Determine the [x, y] coordinate at the center of the cell enclosing the given text.  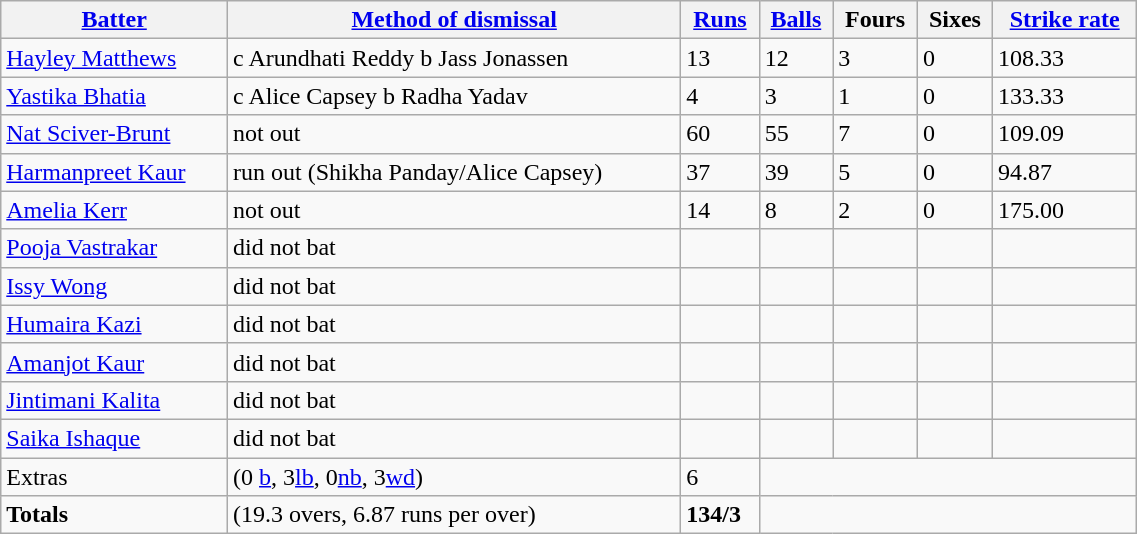
8 [796, 210]
Yastika Bhatia [114, 96]
Method of dismissal [454, 20]
Balls [796, 20]
Totals [114, 515]
Strike rate [1065, 20]
109.09 [1065, 134]
(19.3 overs, 6.87 runs per over) [454, 515]
7 [876, 134]
Extras [114, 477]
c Alice Capsey b Radha Yadav [454, 96]
Saika Ishaque [114, 438]
Nat Sciver-Brunt [114, 134]
5 [876, 172]
Pooja Vastrakar [114, 248]
6 [720, 477]
94.87 [1065, 172]
Runs [720, 20]
run out (Shikha Panday/Alice Capsey) [454, 172]
Humaira Kazi [114, 324]
Jintimani Kalita [114, 400]
Fours [876, 20]
14 [720, 210]
c Arundhati Reddy b Jass Jonassen [454, 58]
1 [876, 96]
(0 b, 3lb, 0nb, 3wd) [454, 477]
134/3 [720, 515]
39 [796, 172]
2 [876, 210]
13 [720, 58]
55 [796, 134]
Harmanpreet Kaur [114, 172]
Hayley Matthews [114, 58]
Amelia Kerr [114, 210]
175.00 [1065, 210]
133.33 [1065, 96]
Batter [114, 20]
60 [720, 134]
Issy Wong [114, 286]
Amanjot Kaur [114, 362]
12 [796, 58]
Sixes [954, 20]
4 [720, 96]
108.33 [1065, 58]
37 [720, 172]
